Output the (X, Y) coordinate of the center of the cell containing the given text.  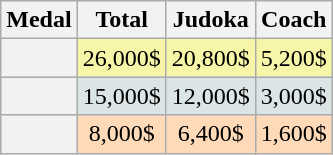
26,000$ (122, 58)
Medal (39, 20)
5,200$ (294, 58)
1,600$ (294, 134)
Coach (294, 20)
Total (122, 20)
3,000$ (294, 96)
8,000$ (122, 134)
15,000$ (122, 96)
Judoka (210, 20)
6,400$ (210, 134)
20,800$ (210, 58)
12,000$ (210, 96)
